Provide the (x, y) coordinate of the cell's center where the given text is located.  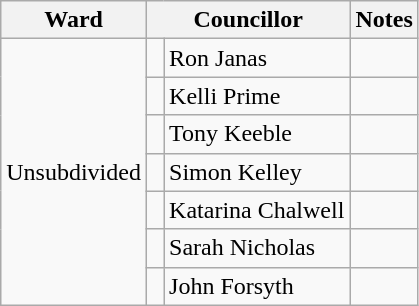
John Forsyth (257, 286)
Katarina Chalwell (257, 210)
Ron Janas (257, 58)
Notes (384, 20)
Kelli Prime (257, 96)
Ward (74, 20)
Tony Keeble (257, 134)
Sarah Nicholas (257, 248)
Unsubdivided (74, 172)
Simon Kelley (257, 172)
Councillor (248, 20)
